Extract the (x, y) coordinate from the center of the cell holding the provided text.  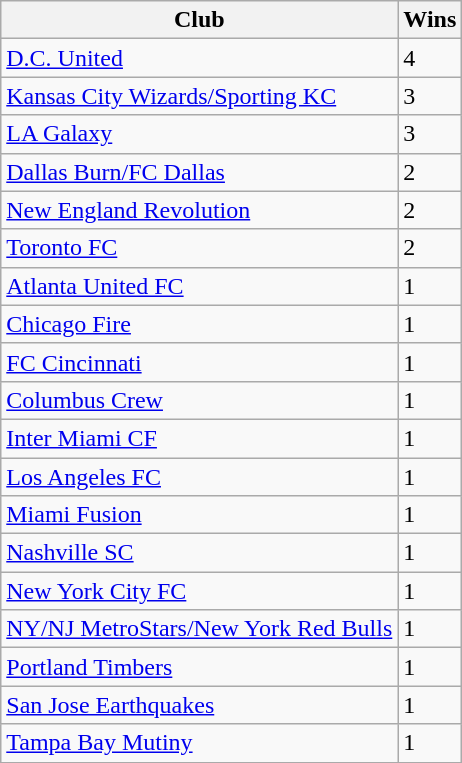
New England Revolution (200, 210)
4 (430, 58)
Miami Fusion (200, 515)
Atlanta United FC (200, 286)
Chicago Fire (200, 324)
Wins (430, 20)
Toronto FC (200, 248)
FC Cincinnati (200, 362)
Club (200, 20)
NY/NJ MetroStars/New York Red Bulls (200, 629)
Los Angeles FC (200, 477)
New York City FC (200, 591)
Tampa Bay Mutiny (200, 743)
Dallas Burn/FC Dallas (200, 172)
Portland Timbers (200, 667)
Inter Miami CF (200, 438)
Kansas City Wizards/Sporting KC (200, 96)
D.C. United (200, 58)
San Jose Earthquakes (200, 705)
LA Galaxy (200, 134)
Nashville SC (200, 553)
Columbus Crew (200, 400)
